Return [X, Y] of the center of cell containing provided text 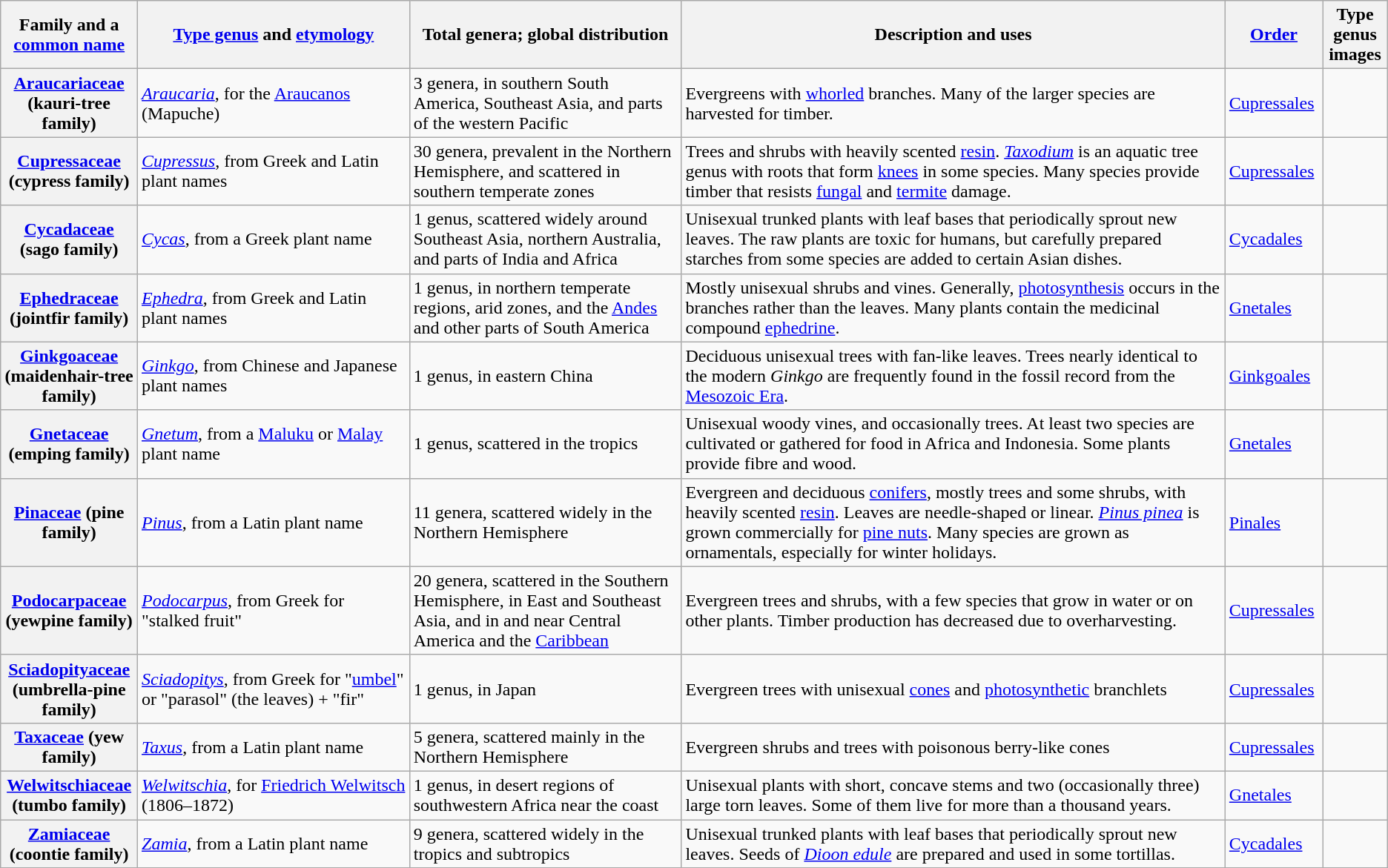
1 genus, in desert regions of southwestern Africa near the coast [546, 795]
Type genus and etymology [274, 35]
3 genera, in southern South America, Southeast Asia, and parts of the western Pacific [546, 103]
1 genus, in Japan [546, 689]
Pinaceae (pine family) [70, 522]
Zamia, from a Latin plant name [274, 844]
Ginkgoaceae (maidenhair-tree family) [70, 376]
Sciadopityaceae (umbrella-pine family) [70, 689]
11 genera, scattered widely in the Northern Hemisphere [546, 522]
30 genera, prevalent in the Northern Hemisphere, and scattered in southern temperate zones [546, 171]
Evergreen trees with unisexual cones and photosynthetic branchlets [954, 689]
Ephedra, from Greek and Latin plant names [274, 308]
Welwitschiaceae (tumbo family) [70, 795]
Taxus, from a Latin plant name [274, 747]
Unisexual plants with short, concave stems and two (occasionally three) large torn leaves. Some of them live for more than a thousand years. [954, 795]
Taxaceae (yew family) [70, 747]
Ephedraceae (jointfir family) [70, 308]
Welwitschia, for Friedrich Welwitsch (1806–1872) [274, 795]
Ginkgo, from Chinese and Japanese plant names [274, 376]
Cupressaceae (cypress family) [70, 171]
Evergreen trees and shrubs, with a few species that grow in water or on other plants. Timber production has decreased due to overharvesting. [954, 611]
Gnetaceae (emping family) [70, 444]
1 genus, scattered widely around Southeast Asia, northern Australia, and parts of India and Africa [546, 239]
Unisexual trunked plants with leaf bases that periodically sprout new leaves. Seeds of Dioon edule are prepared and used in some tortillas. [954, 844]
Podocarpus, from Greek for "stalked fruit" [274, 611]
Pinus, from a Latin plant name [274, 522]
Podocarpaceae (yewpine family) [70, 611]
5 genera, scattered mainly in the Northern Hemisphere [546, 747]
Type genus images [1355, 35]
Cupressus, from Greek and Latin plant names [274, 171]
Evergreen shrubs and trees with poisonous berry-like cones [954, 747]
Evergreens with whorled branches. Many of the larger species are harvested for timber. [954, 103]
9 genera, scattered widely in the tropics and subtropics [546, 844]
Family and a common name [70, 35]
Total genera; global distribution [546, 35]
1 genus, in northern temperate regions, arid zones, and the Andes and other parts of South America [546, 308]
Araucariaceae (kauri-tree family) [70, 103]
20 genera, scattered in the Southern Hemisphere, in East and Southeast Asia, and in and near Central America and the Caribbean [546, 611]
1 genus, scattered in the tropics [546, 444]
Pinales [1274, 522]
Description and uses [954, 35]
1 genus, in eastern China [546, 376]
Cycadaceae (sago family) [70, 239]
Zamiaceae (coontie family) [70, 844]
Araucaria, for the Araucanos (Mapuche) [274, 103]
Cycas, from a Greek plant name [274, 239]
Order [1274, 35]
Gnetum, from a Maluku or Malay plant name [274, 444]
Ginkgoales [1274, 376]
Sciadopitys, from Greek for "umbel" or "parasol" (the leaves) + "fir" [274, 689]
